Return the [x, y] coordinate for the center point of the cell that contains the specified text.  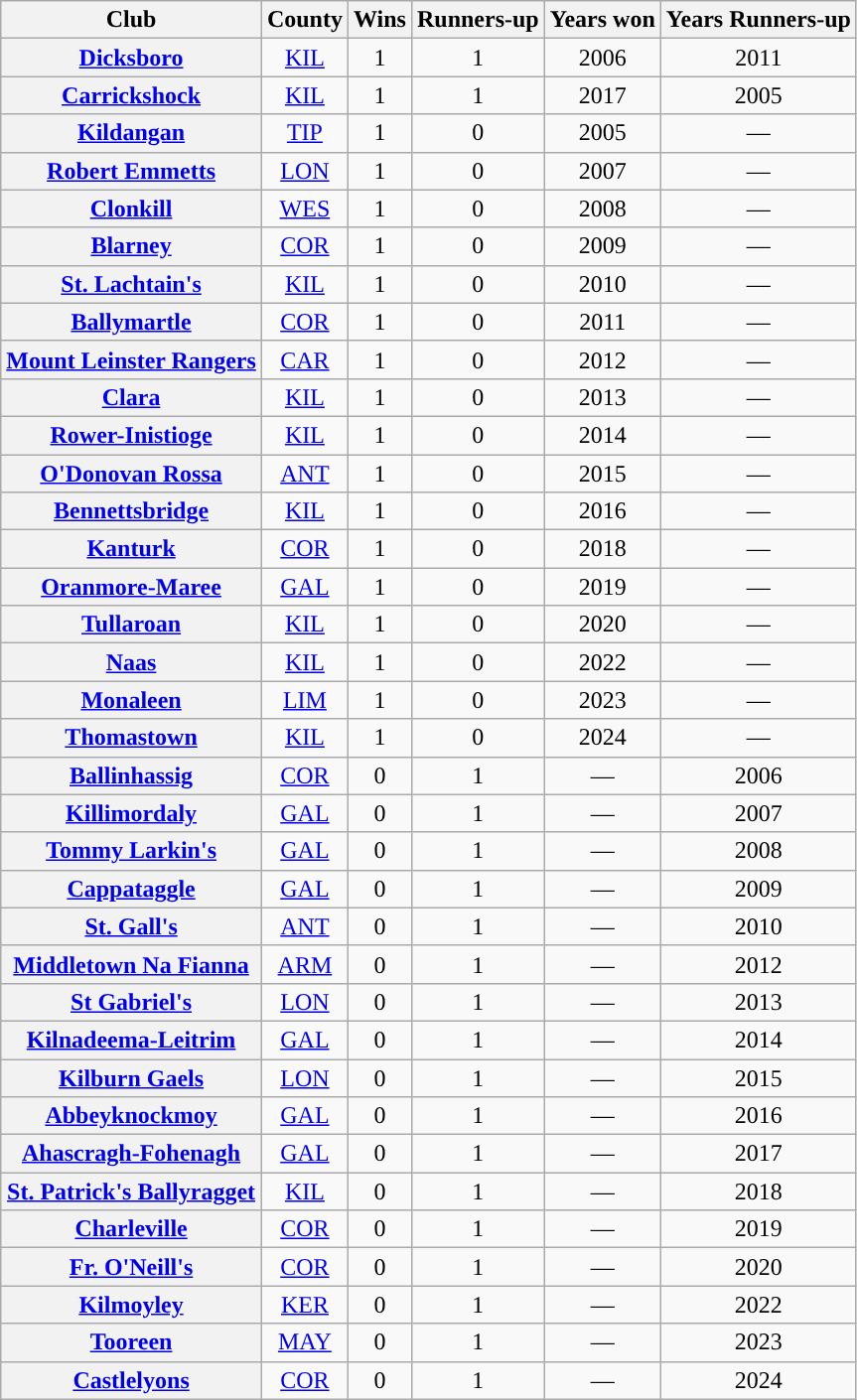
St. Lachtain's [131, 284]
LIM [304, 700]
Tullaroan [131, 625]
KER [304, 1305]
Rower-Inistioge [131, 435]
Castlelyons [131, 1380]
St Gabriel's [131, 1002]
WES [304, 209]
Ballinhassig [131, 775]
TIP [304, 133]
St. Patrick's Ballyragget [131, 1191]
Clonkill [131, 209]
Abbeyknockmoy [131, 1116]
Killimordaly [131, 813]
Naas [131, 662]
Thomastown [131, 738]
Oranmore-Maree [131, 587]
Mount Leinster Rangers [131, 359]
Dicksboro [131, 58]
ARM [304, 964]
Kanturk [131, 549]
Monaleen [131, 700]
Charleville [131, 1229]
Runners-up [478, 20]
Carrickshock [131, 95]
Bennettsbridge [131, 511]
CAR [304, 359]
County [304, 20]
Robert Emmetts [131, 171]
Tooreen [131, 1342]
Blarney [131, 246]
O'Donovan Rossa [131, 474]
Wins [379, 20]
Tommy Larkin's [131, 851]
Ballymartle [131, 322]
St. Gall's [131, 926]
Cappataggle [131, 889]
Kilburn Gaels [131, 1077]
Fr. O'Neill's [131, 1267]
Kilmoyley [131, 1305]
Club [131, 20]
MAY [304, 1342]
Middletown Na Fianna [131, 964]
Clara [131, 397]
Kilnadeema-Leitrim [131, 1040]
Kildangan [131, 133]
Years won [602, 20]
Years Runners-up [759, 20]
Ahascragh-Fohenagh [131, 1154]
